From the cell containing the given text, extract its center point as [X, Y] coordinate. 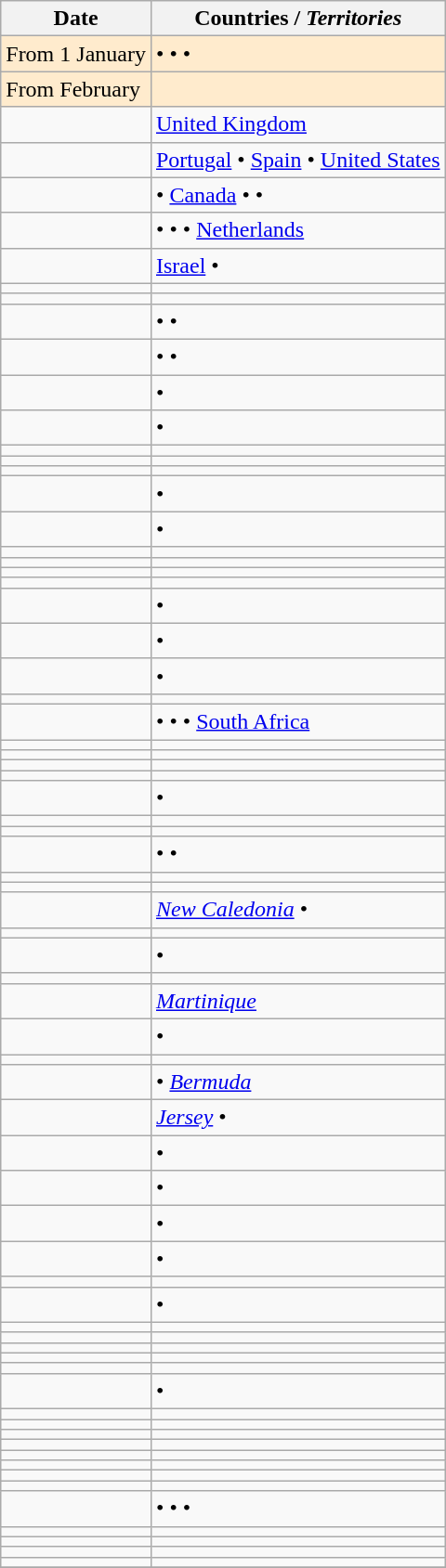
• • • South Africa [297, 721]
Countries / Territories [297, 19]
• Canada • • [297, 195]
New Caledonia • [297, 910]
Jersey • [297, 1118]
Date [76, 19]
From February [76, 89]
Portugal • Spain • United States [297, 160]
• • • Netherlands [297, 230]
Israel • [297, 266]
Martinique [297, 1001]
• Bermuda [297, 1082]
United Kingdom [297, 124]
From 1 January [76, 54]
